Return the (X, Y) coordinate for the center point of the cell that contains the specified text.  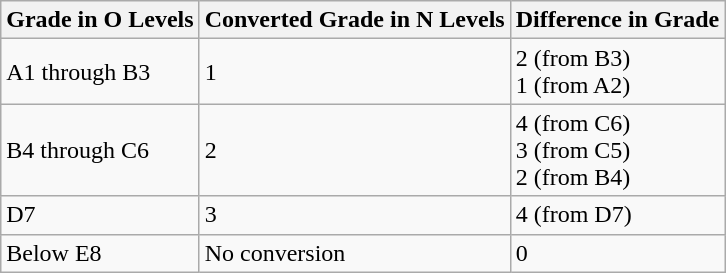
D7 (100, 215)
2 (from B3)1 (from A2) (618, 72)
B4 through C6 (100, 150)
Grade in O Levels (100, 20)
Difference in Grade (618, 20)
2 (354, 150)
Below E8 (100, 253)
A1 through B3 (100, 72)
0 (618, 253)
1 (354, 72)
3 (354, 215)
Converted Grade in N Levels (354, 20)
4 (from D7) (618, 215)
No conversion (354, 253)
4 (from C6)3 (from C5)2 (from B4) (618, 150)
